Output the (x, y) coordinate of the center of the cell containing the given text.  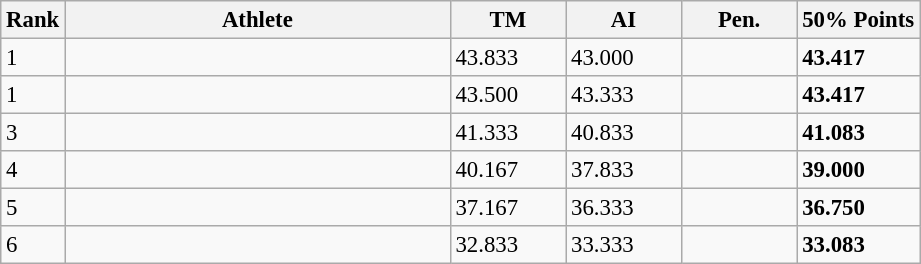
Pen. (739, 20)
4 (33, 170)
36.333 (624, 208)
6 (33, 245)
43.000 (624, 58)
Athlete (258, 20)
43.500 (508, 95)
37.167 (508, 208)
32.833 (508, 245)
39.000 (858, 170)
33.333 (624, 245)
43.333 (624, 95)
40.833 (624, 133)
5 (33, 208)
50% Points (858, 20)
37.833 (624, 170)
AI (624, 20)
43.833 (508, 58)
40.167 (508, 170)
33.083 (858, 245)
41.083 (858, 133)
36.750 (858, 208)
TM (508, 20)
41.333 (508, 133)
Rank (33, 20)
3 (33, 133)
